Return (X, Y) of the center of cell containing provided text 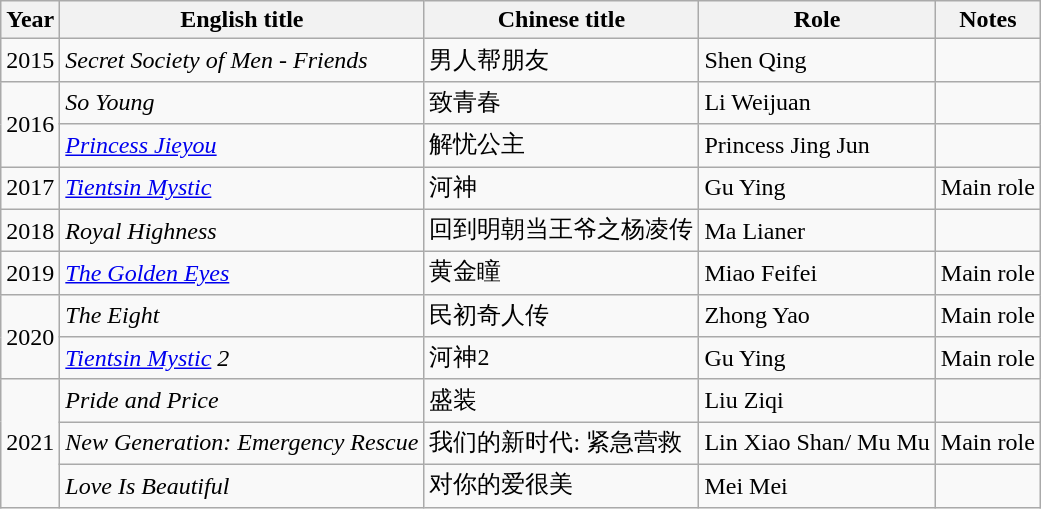
2016 (30, 124)
2018 (30, 230)
盛装 (562, 400)
2020 (30, 336)
Secret Society of Men - Friends (242, 60)
The Eight (242, 316)
Miao Feifei (817, 274)
Lin Xiao Shan/ Mu Mu (817, 444)
Ma Lianer (817, 230)
Shen Qing (817, 60)
New Generation: Emergency Rescue (242, 444)
2019 (30, 274)
Liu Ziqi (817, 400)
Mei Mei (817, 486)
2015 (30, 60)
对你的爱很美 (562, 486)
民初奇人传 (562, 316)
Tientsin Mystic 2 (242, 358)
Royal Highness (242, 230)
Notes (988, 20)
河神 (562, 188)
回到明朝当王爷之杨凌传 (562, 230)
Role (817, 20)
Princess Jieyou (242, 146)
Chinese title (562, 20)
2017 (30, 188)
致青春 (562, 102)
So Young (242, 102)
男人帮朋友 (562, 60)
Pride and Price (242, 400)
河神2 (562, 358)
The Golden Eyes (242, 274)
我们的新时代: 紧急营救 (562, 444)
Princess Jing Jun (817, 146)
2021 (30, 443)
Year (30, 20)
English title (242, 20)
解忧公主 (562, 146)
Zhong Yao (817, 316)
Love Is Beautiful (242, 486)
黄金瞳 (562, 274)
Tientsin Mystic (242, 188)
Li Weijuan (817, 102)
